Extract the [X, Y] coordinate from the center of the cell holding the provided text.  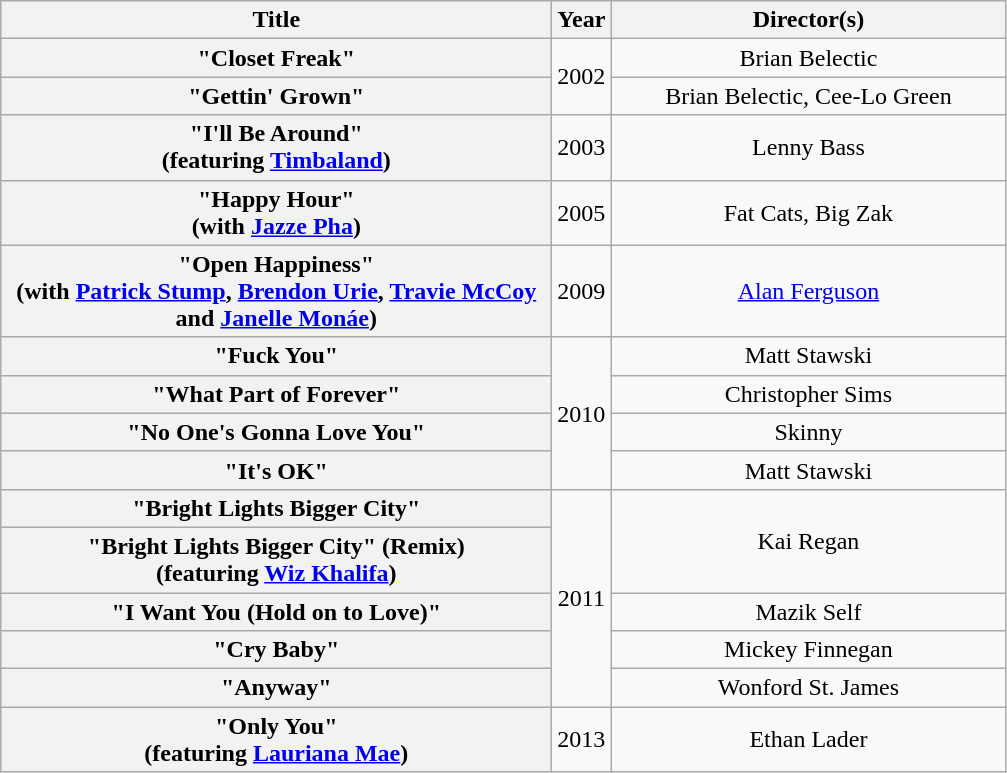
Director(s) [808, 20]
Wonford St. James [808, 688]
2010 [582, 413]
2005 [582, 212]
"Anyway" [276, 688]
"No One's Gonna Love You" [276, 432]
"Fuck You" [276, 356]
2011 [582, 598]
Mickey Finnegan [808, 650]
"Closet Freak" [276, 58]
2009 [582, 291]
Year [582, 20]
"Bright Lights Bigger City" [276, 508]
"I'll Be Around"(featuring Timbaland) [276, 148]
"Cry Baby" [276, 650]
"I Want You (Hold on to Love)" [276, 611]
"Happy Hour"(with Jazze Pha) [276, 212]
Mazik Self [808, 611]
Fat Cats, Big Zak [808, 212]
Skinny [808, 432]
"It's OK" [276, 470]
Title [276, 20]
"What Part of Forever" [276, 394]
Kai Regan [808, 540]
Ethan Lader [808, 740]
2013 [582, 740]
Lenny Bass [808, 148]
Christopher Sims [808, 394]
2002 [582, 77]
"Gettin' Grown" [276, 96]
2003 [582, 148]
Brian Belectic [808, 58]
"Open Happiness"(with Patrick Stump, Brendon Urie, Travie McCoy and Janelle Monáe) [276, 291]
Alan Ferguson [808, 291]
"Only You" (featuring Lauriana Mae) [276, 740]
Brian Belectic, Cee-Lo Green [808, 96]
"Bright Lights Bigger City" (Remix)(featuring Wiz Khalifa) [276, 560]
